Extract the [X, Y] coordinate from the center of the cell holding the provided text.  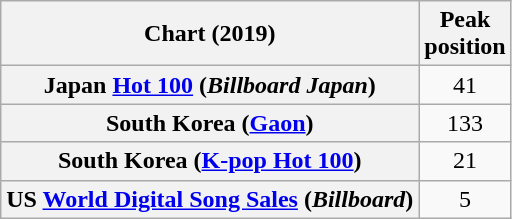
41 [465, 85]
US World Digital Song Sales (Billboard) [210, 199]
South Korea (Gaon) [210, 123]
Chart (2019) [210, 34]
Japan Hot 100 (Billboard Japan) [210, 85]
Peakposition [465, 34]
5 [465, 199]
South Korea (K-pop Hot 100) [210, 161]
21 [465, 161]
133 [465, 123]
